Search for the cell housing the specified text and yield its [X, Y] center coordinate. 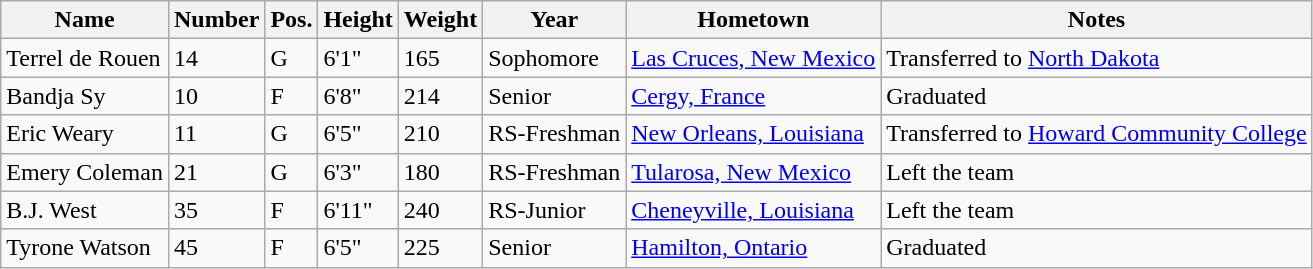
Pos. [292, 20]
Sophomore [554, 58]
Hamilton, Ontario [754, 248]
Height [358, 20]
Transferred to Howard Community College [1096, 134]
New Orleans, Louisiana [754, 134]
6'8" [358, 96]
Tyrone Watson [85, 248]
Number [216, 20]
Bandja Sy [85, 96]
10 [216, 96]
11 [216, 134]
Hometown [754, 20]
RS-Junior [554, 210]
Year [554, 20]
Transferred to North Dakota [1096, 58]
45 [216, 248]
35 [216, 210]
214 [440, 96]
Weight [440, 20]
Eric Weary [85, 134]
21 [216, 172]
Las Cruces, New Mexico [754, 58]
6'1" [358, 58]
6'3" [358, 172]
14 [216, 58]
Name [85, 20]
Cergy, France [754, 96]
165 [440, 58]
240 [440, 210]
6'11" [358, 210]
Terrel de Rouen [85, 58]
180 [440, 172]
Tularosa, New Mexico [754, 172]
Notes [1096, 20]
210 [440, 134]
Cheneyville, Louisiana [754, 210]
B.J. West [85, 210]
225 [440, 248]
Emery Coleman [85, 172]
